Search for the cell housing the specified text and yield its (X, Y) center coordinate. 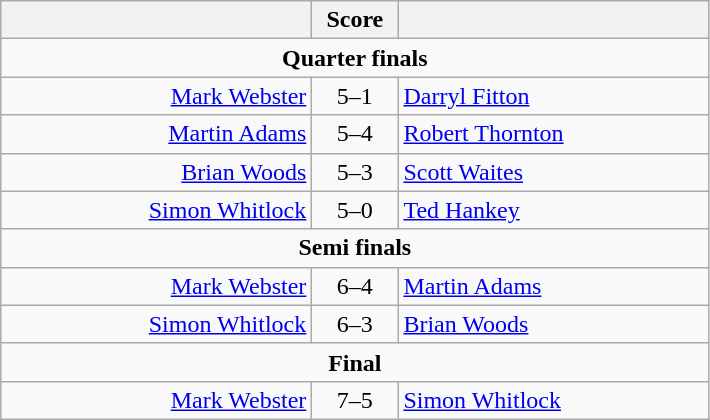
Ted Hankey (554, 210)
5–1 (355, 96)
5–3 (355, 172)
Quarter finals (355, 58)
5–0 (355, 210)
Robert Thornton (554, 134)
Darryl Fitton (554, 96)
Scott Waites (554, 172)
6–4 (355, 286)
Final (355, 362)
Score (355, 20)
Semi finals (355, 248)
5–4 (355, 134)
6–3 (355, 324)
7–5 (355, 400)
